Pinpoint the cell where the given text exists, returning its [X, Y] midpoint coordinate. 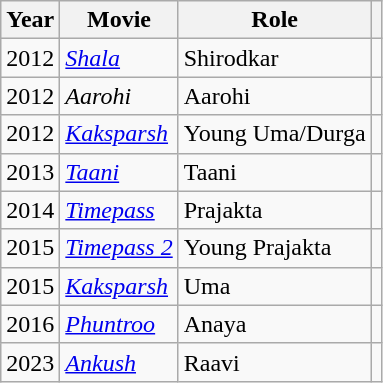
2023 [30, 362]
Role [274, 20]
Shirodkar [274, 58]
Phuntroo [119, 324]
Young Uma/Durga [274, 134]
2013 [30, 172]
Prajakta [274, 210]
Ankush [119, 362]
Young Prajakta [274, 248]
Uma [274, 286]
Raavi [274, 362]
2014 [30, 210]
Shala [119, 58]
Timepass [119, 210]
2016 [30, 324]
Anaya [274, 324]
Movie [119, 20]
Year [30, 20]
Timepass 2 [119, 248]
